Detect which cell encompasses the target text, then output its [x, y] center coordinate. 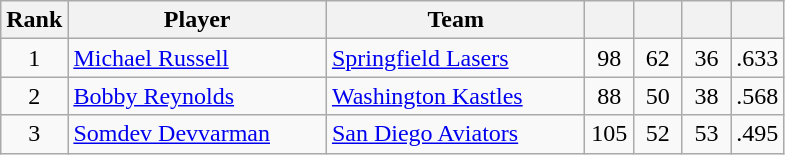
3 [34, 134]
62 [658, 58]
San Diego Aviators [456, 134]
Washington Kastles [456, 96]
Rank [34, 20]
Team [456, 20]
52 [658, 134]
Bobby Reynolds [198, 96]
88 [610, 96]
.568 [758, 96]
53 [706, 134]
98 [610, 58]
50 [658, 96]
Player [198, 20]
.633 [758, 58]
.495 [758, 134]
105 [610, 134]
Michael Russell [198, 58]
1 [34, 58]
Springfield Lasers [456, 58]
Somdev Devvarman [198, 134]
38 [706, 96]
2 [34, 96]
36 [706, 58]
